Detect which cell encompasses the target text, then output its [x, y] center coordinate. 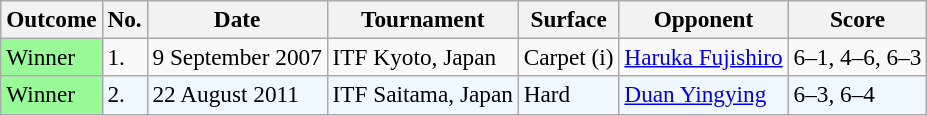
2. [124, 95]
Tournament [422, 19]
Duan Yingying [704, 95]
ITF Saitama, Japan [422, 95]
No. [124, 19]
Date [237, 19]
Surface [568, 19]
Outcome [52, 19]
22 August 2011 [237, 95]
9 September 2007 [237, 57]
Opponent [704, 19]
Haruka Fujishiro [704, 57]
6–1, 4–6, 6–3 [858, 57]
1. [124, 57]
Hard [568, 95]
ITF Kyoto, Japan [422, 57]
Score [858, 19]
Carpet (i) [568, 57]
6–3, 6–4 [858, 95]
